Detect which cell encompasses the target text, then output its [X, Y] center coordinate. 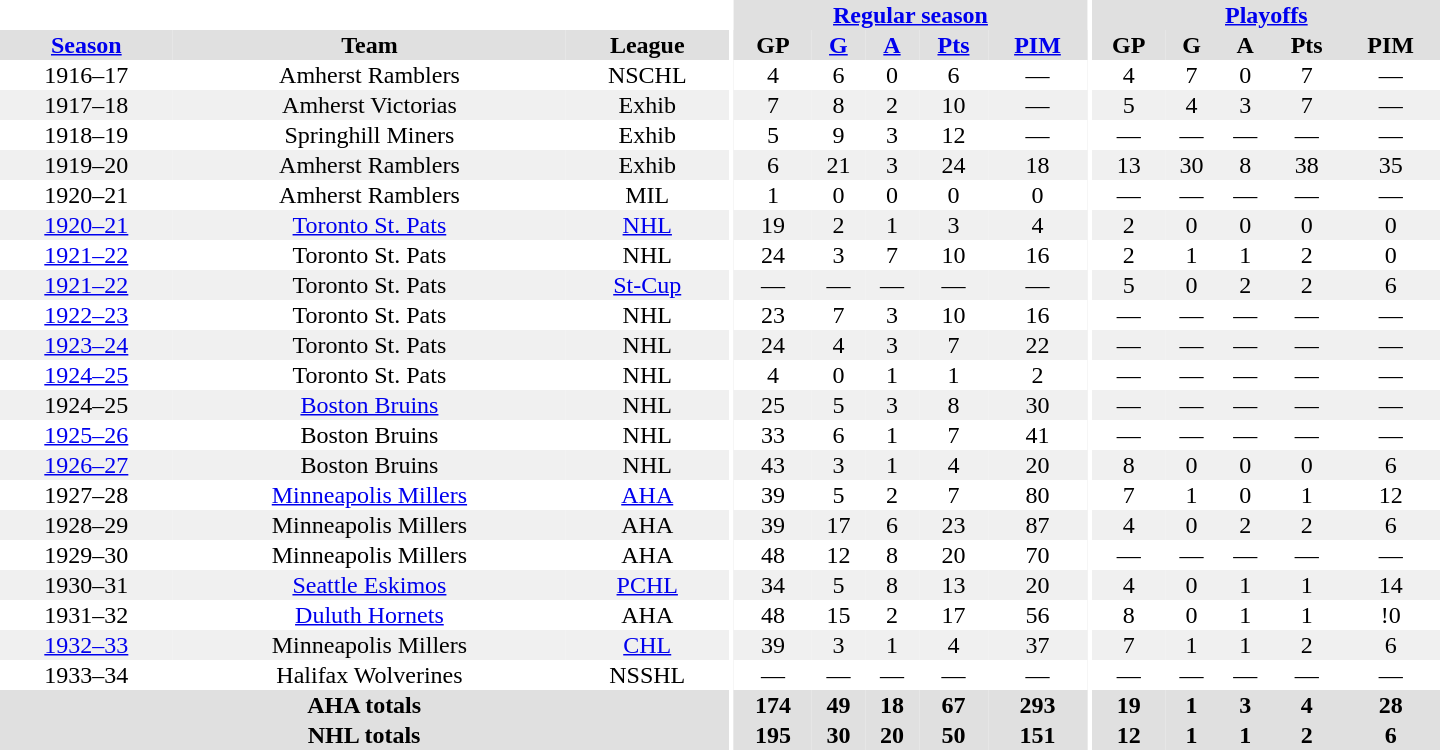
NHL totals [364, 735]
70 [1038, 555]
195 [772, 735]
25 [772, 405]
87 [1038, 525]
Amherst Victorias [370, 105]
NSSHL [647, 675]
League [647, 45]
50 [954, 735]
28 [1390, 705]
293 [1038, 705]
35 [1390, 165]
Season [86, 45]
1923–24 [86, 345]
NSCHL [647, 75]
41 [1038, 435]
!0 [1390, 615]
Springhill Miners [370, 135]
1917–18 [86, 105]
1928–29 [86, 525]
PCHL [647, 585]
1933–34 [86, 675]
1931–32 [86, 615]
151 [1038, 735]
1926–27 [86, 465]
22 [1038, 345]
21 [839, 165]
49 [839, 705]
1919–20 [86, 165]
Seattle Eskimos [370, 585]
43 [772, 465]
9 [839, 135]
38 [1306, 165]
14 [1390, 585]
AHA totals [364, 705]
1916–17 [86, 75]
67 [954, 705]
Playoffs [1266, 15]
Team [370, 45]
80 [1038, 495]
34 [772, 585]
1922–23 [86, 315]
1929–30 [86, 555]
1932–33 [86, 645]
37 [1038, 645]
1930–31 [86, 585]
St-Cup [647, 285]
15 [839, 615]
Duluth Hornets [370, 615]
Halifax Wolverines [370, 675]
CHL [647, 645]
Regular season [910, 15]
1925–26 [86, 435]
1927–28 [86, 495]
MIL [647, 195]
33 [772, 435]
174 [772, 705]
56 [1038, 615]
1918–19 [86, 135]
